Search for the cell housing the specified text and yield its (x, y) center coordinate. 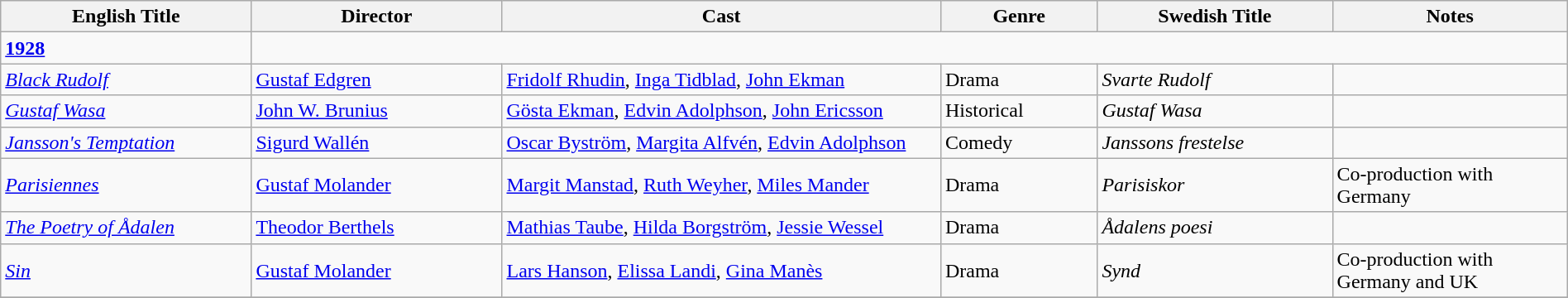
Notes (1450, 17)
Theodor Berthels (377, 228)
Genre (1019, 17)
Gösta Ekman, Edvin Adolphson, John Ericsson (721, 111)
Jansson's Temptation (126, 142)
Sin (126, 270)
Lars Hanson, Elissa Landi, Gina Manès (721, 270)
Fridolf Rhudin, Inga Tidblad, John Ekman (721, 79)
Historical (1019, 111)
Co-production with Germany (1450, 185)
Janssons frestelse (1215, 142)
Margit Manstad, Ruth Weyher, Miles Mander (721, 185)
Parisiskor (1215, 185)
Mathias Taube, Hilda Borgström, Jessie Wessel (721, 228)
Oscar Byström, Margita Alfvén, Edvin Adolphson (721, 142)
Co-production with Germany and UK (1450, 270)
1928 (126, 48)
Cast (721, 17)
Gustaf Edgren (377, 79)
Parisiennes (126, 185)
Ådalens poesi (1215, 228)
The Poetry of Ådalen (126, 228)
Synd (1215, 270)
Swedish Title (1215, 17)
John W. Brunius (377, 111)
Black Rudolf (126, 79)
Director (377, 17)
Svarte Rudolf (1215, 79)
Sigurd Wallén (377, 142)
English Title (126, 17)
Comedy (1019, 142)
